From the cell containing the given text, extract its center point as (X, Y) coordinate. 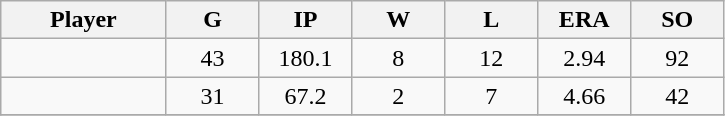
12 (492, 58)
SO (678, 20)
ERA (584, 20)
2 (398, 96)
8 (398, 58)
92 (678, 58)
7 (492, 96)
IP (306, 20)
67.2 (306, 96)
G (212, 20)
42 (678, 96)
2.94 (584, 58)
L (492, 20)
Player (84, 20)
4.66 (584, 96)
43 (212, 58)
W (398, 20)
31 (212, 96)
180.1 (306, 58)
